Find where the given text appears and provide that cell's center as [X, Y] coordinate. 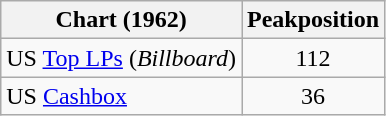
112 [314, 58]
US Top LPs (Billboard) [122, 58]
Peakposition [314, 20]
US Cashbox [122, 96]
36 [314, 96]
Chart (1962) [122, 20]
